From the cell containing the given text, extract its center point as [x, y] coordinate. 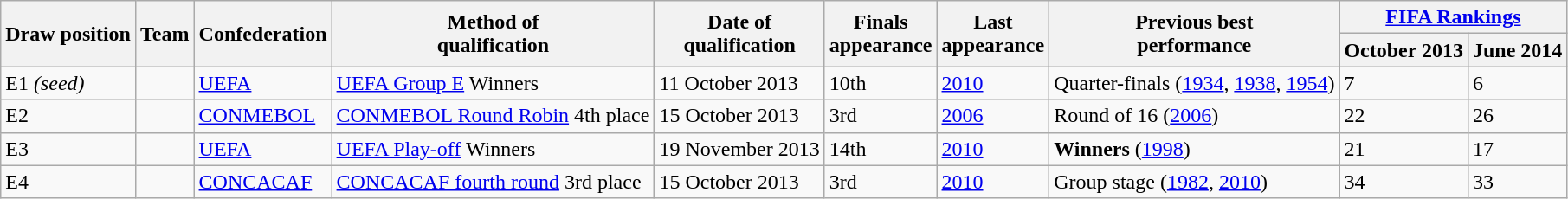
Draw position [68, 34]
Date ofqualification [739, 34]
Round of 16 (2006) [1195, 116]
10th [881, 83]
UEFA Play-off Winners [494, 149]
E2 [68, 116]
Method ofqualification [494, 34]
Team [165, 34]
June 2014 [1517, 50]
11 October 2013 [739, 83]
E4 [68, 182]
7 [1404, 83]
CONCACAF [263, 182]
22 [1404, 116]
CONMEBOL Round Robin 4th place [494, 116]
34 [1404, 182]
33 [1517, 182]
26 [1517, 116]
E1 (seed) [68, 83]
UEFA Group E Winners [494, 83]
19 November 2013 [739, 149]
Quarter-finals (1934, 1938, 1954) [1195, 83]
Previous bestperformance [1195, 34]
Group stage (1982, 2010) [1195, 182]
2006 [993, 116]
CONCACAF fourth round 3rd place [494, 182]
Winners (1998) [1195, 149]
21 [1404, 149]
17 [1517, 149]
Confederation [263, 34]
Finalsappearance [881, 34]
14th [881, 149]
Lastappearance [993, 34]
FIFA Rankings [1453, 17]
E3 [68, 149]
6 [1517, 83]
October 2013 [1404, 50]
CONMEBOL [263, 116]
